Scan for the cell matching the given text and deliver its (x, y) coordinate at center. 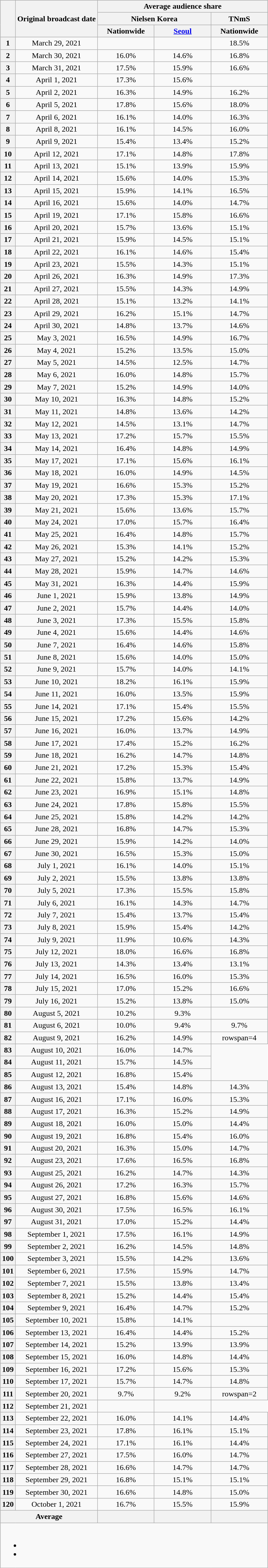
July 9, 2021 (57, 940)
August 11, 2021 (57, 1062)
August 27, 2021 (57, 1197)
30 (8, 399)
June 21, 2021 (57, 768)
2 (8, 55)
April 1, 2021 (57, 80)
September 8, 2021 (57, 1295)
April 19, 2021 (57, 215)
105 (8, 1320)
Seoul (183, 31)
56 (8, 718)
April 12, 2021 (57, 154)
103 (8, 1295)
18.5% (239, 43)
14 (8, 203)
68 (8, 866)
34 (8, 448)
95 (8, 1197)
May 21, 2021 (57, 510)
108 (8, 1357)
74 (8, 940)
112 (8, 1406)
82 (8, 1038)
September 13, 2021 (57, 1333)
66 (8, 841)
May 20, 2021 (57, 497)
September 30, 2021 (57, 1492)
rowspan=4 (239, 1038)
September 16, 2021 (57, 1369)
August 25, 2021 (57, 1173)
63 (8, 804)
18 (8, 252)
May 26, 2021 (57, 547)
September 6, 2021 (57, 1271)
12.5% (183, 363)
91 (8, 1148)
28 (8, 375)
72 (8, 915)
July 5, 2021 (57, 890)
23 (8, 313)
August 30, 2021 (57, 1210)
92 (8, 1161)
September 22, 2021 (57, 1418)
July 2, 2021 (57, 878)
June 18, 2021 (57, 755)
April 28, 2021 (57, 301)
32 (8, 424)
104 (8, 1308)
August 20, 2021 (57, 1148)
84 (8, 1062)
76 (8, 964)
98 (8, 1234)
11.9% (126, 940)
May 11, 2021 (57, 412)
May 28, 2021 (57, 571)
5 (8, 92)
55 (8, 706)
75 (8, 952)
June 17, 2021 (57, 743)
40 (8, 522)
83 (8, 1050)
May 25, 2021 (57, 534)
May 27, 2021 (57, 559)
June 16, 2021 (57, 731)
September 7, 2021 (57, 1283)
16 (8, 227)
May 17, 2021 (57, 461)
27 (8, 363)
64 (8, 817)
September 3, 2021 (57, 1259)
April 13, 2021 (57, 166)
September 14, 2021 (57, 1345)
May 6, 2021 (57, 375)
Nielsen Korea (154, 19)
April 30, 2021 (57, 325)
101 (8, 1271)
May 14, 2021 (57, 448)
May 18, 2021 (57, 473)
April 22, 2021 (57, 252)
26 (8, 350)
September 27, 2021 (57, 1455)
60 (8, 768)
111 (8, 1394)
71 (8, 903)
May 5, 2021 (57, 363)
June 7, 2021 (57, 645)
17.4% (126, 743)
116 (8, 1455)
August 13, 2021 (57, 1087)
65 (8, 829)
48 (8, 620)
37 (8, 485)
96 (8, 1210)
September 29, 2021 (57, 1480)
June 11, 2021 (57, 694)
June 8, 2021 (57, 657)
73 (8, 927)
September 2, 2021 (57, 1246)
78 (8, 989)
May 10, 2021 (57, 399)
April 21, 2021 (57, 240)
April 29, 2021 (57, 313)
7 (8, 117)
9.2% (183, 1394)
43 (8, 559)
62 (8, 792)
39 (8, 510)
79 (8, 1001)
June 9, 2021 (57, 669)
88 (8, 1111)
September 17, 2021 (57, 1382)
17 (8, 240)
10 (8, 154)
107 (8, 1345)
97 (8, 1222)
April 6, 2021 (57, 117)
49 (8, 633)
May 24, 2021 (57, 522)
March 30, 2021 (57, 55)
May 7, 2021 (57, 387)
9.3% (183, 1013)
October 1, 2021 (57, 1504)
April 8, 2021 (57, 129)
June 24, 2021 (57, 804)
115 (8, 1443)
April 5, 2021 (57, 105)
29 (8, 387)
10.0% (126, 1025)
August 18, 2021 (57, 1124)
85 (8, 1074)
93 (8, 1173)
99 (8, 1246)
11 (8, 166)
46 (8, 596)
August 16, 2021 (57, 1099)
86 (8, 1087)
77 (8, 976)
July 16, 2021 (57, 1001)
25 (8, 338)
18.2% (126, 682)
Average audience share (183, 6)
July 15, 2021 (57, 989)
March 31, 2021 (57, 68)
53 (8, 682)
57 (8, 731)
May 31, 2021 (57, 584)
May 19, 2021 (57, 485)
May 3, 2021 (57, 338)
August 9, 2021 (57, 1038)
9.4% (183, 1025)
August 26, 2021 (57, 1185)
21 (8, 289)
June 15, 2021 (57, 718)
1 (8, 43)
100 (8, 1259)
114 (8, 1431)
June 1, 2021 (57, 596)
58 (8, 743)
April 15, 2021 (57, 191)
August 6, 2021 (57, 1025)
April 9, 2021 (57, 141)
10.6% (183, 940)
April 2, 2021 (57, 92)
120 (8, 1504)
September 20, 2021 (57, 1394)
17.6% (126, 1161)
106 (8, 1333)
June 28, 2021 (57, 829)
July 13, 2021 (57, 964)
110 (8, 1382)
September 10, 2021 (57, 1320)
51 (8, 657)
July 6, 2021 (57, 903)
4 (8, 80)
September 9, 2021 (57, 1308)
45 (8, 584)
59 (8, 755)
80 (8, 1013)
117 (8, 1467)
May 4, 2021 (57, 350)
24 (8, 325)
June 29, 2021 (57, 841)
44 (8, 571)
August 5, 2021 (57, 1013)
April 27, 2021 (57, 289)
Average (49, 1516)
47 (8, 608)
June 30, 2021 (57, 854)
94 (8, 1185)
April 16, 2021 (57, 203)
81 (8, 1025)
July 1, 2021 (57, 866)
54 (8, 694)
33 (8, 436)
August 10, 2021 (57, 1050)
August 31, 2021 (57, 1222)
8 (8, 129)
42 (8, 547)
April 14, 2021 (57, 178)
36 (8, 473)
April 26, 2021 (57, 276)
TNmS (239, 19)
50 (8, 645)
102 (8, 1283)
September 1, 2021 (57, 1234)
31 (8, 412)
113 (8, 1418)
67 (8, 854)
June 14, 2021 (57, 706)
109 (8, 1369)
10.2% (126, 1013)
41 (8, 534)
July 8, 2021 (57, 927)
August 12, 2021 (57, 1074)
July 12, 2021 (57, 952)
June 25, 2021 (57, 817)
13 (8, 191)
20 (8, 276)
September 15, 2021 (57, 1357)
3 (8, 68)
September 24, 2021 (57, 1443)
June 22, 2021 (57, 780)
90 (8, 1136)
June 2, 2021 (57, 608)
August 19, 2021 (57, 1136)
35 (8, 461)
69 (8, 878)
87 (8, 1099)
9 (8, 141)
June 4, 2021 (57, 633)
September 21, 2021 (57, 1406)
16.9% (126, 792)
September 28, 2021 (57, 1467)
89 (8, 1124)
Original broadcast date (57, 19)
September 23, 2021 (57, 1431)
12 (8, 178)
15 (8, 215)
June 23, 2021 (57, 792)
119 (8, 1492)
118 (8, 1480)
rowspan=2 (239, 1394)
June 10, 2021 (57, 682)
August 17, 2021 (57, 1111)
70 (8, 890)
March 29, 2021 (57, 43)
April 20, 2021 (57, 227)
22 (8, 301)
May 12, 2021 (57, 424)
August 23, 2021 (57, 1161)
13.2% (183, 301)
July 14, 2021 (57, 976)
61 (8, 780)
52 (8, 669)
19 (8, 264)
38 (8, 497)
6 (8, 105)
July 7, 2021 (57, 915)
May 13, 2021 (57, 436)
April 23, 2021 (57, 264)
June 3, 2021 (57, 620)
